Pinpoint the cell where the given text exists, returning its [x, y] midpoint coordinate. 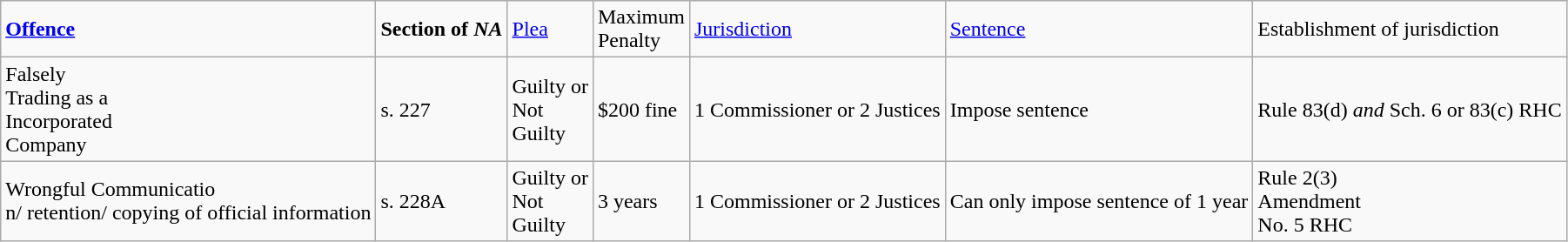
Impose sentence [1099, 110]
Rule 2(3)AmendmentNo. 5 RHC [1410, 201]
s. 227 [442, 110]
Rule 83(d) and Sch. 6 or 83(c) RHC [1410, 110]
Wrongful Communication/ retention/ copying of official information [188, 201]
FalselyTrading as aIncorporatedCompany [188, 110]
Offence [188, 30]
Jurisdiction [817, 30]
Establishment of jurisdiction [1410, 30]
MaximumPenalty [640, 30]
3 years [640, 201]
Sentence [1099, 30]
Plea [550, 30]
s. 228A [442, 201]
Can only impose sentence of 1 year [1099, 201]
Section of NA [442, 30]
$200 fine [640, 110]
